From the cell containing the given text, extract its center point as (X, Y) coordinate. 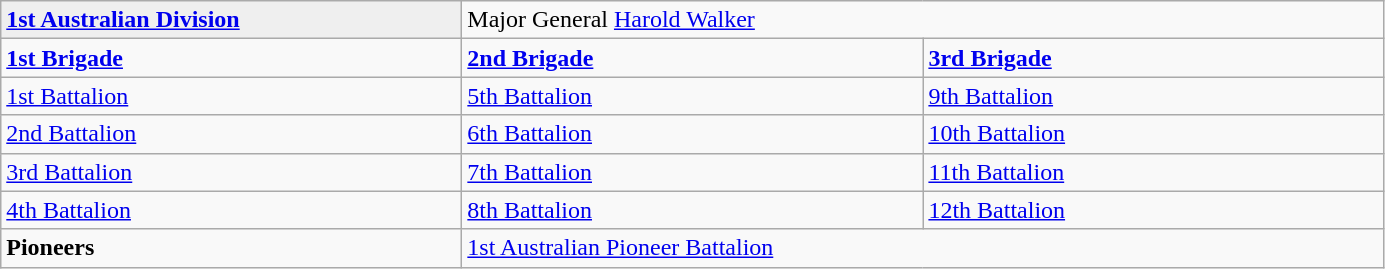
1st Battalion (232, 96)
8th Battalion (692, 210)
6th Battalion (692, 134)
1st Australian Pioneer Battalion (923, 248)
1st Brigade (232, 58)
2nd Battalion (232, 134)
2nd Brigade (692, 58)
Major General Harold Walker (923, 20)
10th Battalion (1154, 134)
9th Battalion (1154, 96)
4th Battalion (232, 210)
11th Battalion (1154, 172)
Pioneers (232, 248)
5th Battalion (692, 96)
3rd Brigade (1154, 58)
1st Australian Division (232, 20)
7th Battalion (692, 172)
3rd Battalion (232, 172)
12th Battalion (1154, 210)
